Return the (X, Y) coordinate for the center point of the cell that contains the specified text.  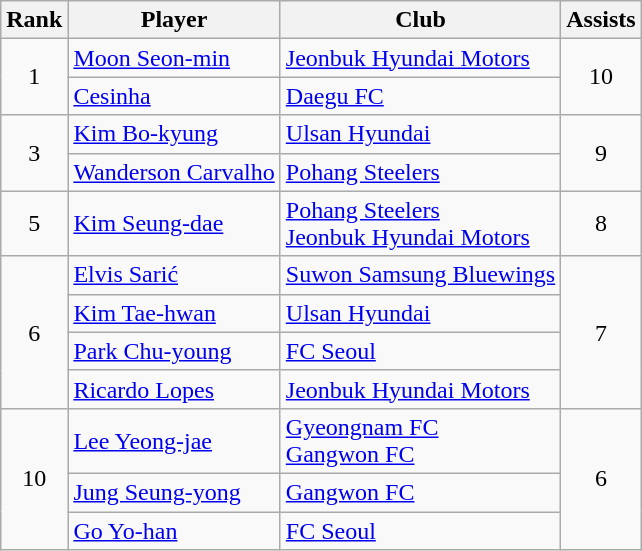
Wanderson Carvalho (174, 172)
Elvis Sarić (174, 275)
Kim Seung-dae (174, 224)
8 (601, 224)
Kim Tae-hwan (174, 313)
9 (601, 153)
Pohang SteelersJeonbuk Hyundai Motors (420, 224)
Player (174, 20)
Ricardo Lopes (174, 389)
Kim Bo-kyung (174, 134)
Rank (34, 20)
Gyeongnam FCGangwon FC (420, 440)
Daegu FC (420, 96)
7 (601, 332)
Moon Seon-min (174, 58)
Cesinha (174, 96)
Jung Seung-yong (174, 492)
Go Yo-han (174, 531)
Club (420, 20)
3 (34, 153)
Gangwon FC (420, 492)
Park Chu-young (174, 351)
Assists (601, 20)
Lee Yeong-jae (174, 440)
Pohang Steelers (420, 172)
Suwon Samsung Bluewings (420, 275)
5 (34, 224)
1 (34, 77)
